Identify which cell holds the provided text, then report its (X, Y) central coordinate. 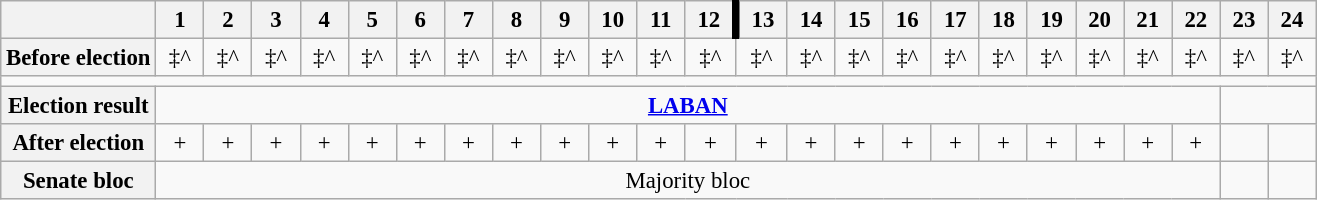
15 (859, 20)
9 (565, 20)
13 (762, 20)
11 (661, 20)
20 (1100, 20)
17 (955, 20)
2 (228, 20)
14 (811, 20)
8 (516, 20)
10 (613, 20)
22 (1196, 20)
6 (420, 20)
18 (1003, 20)
Senate bloc (78, 181)
LABAN (688, 106)
23 (1244, 20)
5 (372, 20)
3 (276, 20)
21 (1148, 20)
Majority bloc (688, 181)
1 (180, 20)
7 (468, 20)
19 (1051, 20)
Before election (78, 58)
16 (907, 20)
12 (710, 20)
Election result (78, 106)
After election (78, 143)
24 (1292, 20)
4 (324, 20)
